Output the [X, Y] coordinate of the center of the cell containing the given text.  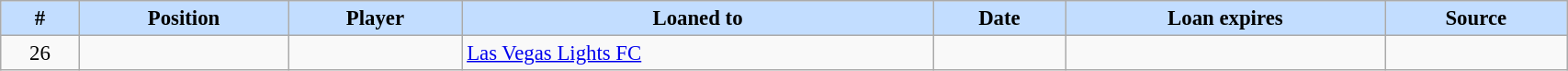
# [40, 18]
Loan expires [1225, 18]
Player [375, 18]
Las Vegas Lights FC [698, 53]
Source [1476, 18]
26 [40, 53]
Position [184, 18]
Loaned to [698, 18]
Date [999, 18]
